Pinpoint the cell where the given text exists, returning its [X, Y] midpoint coordinate. 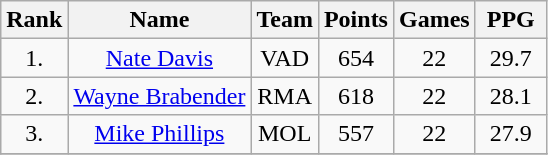
MOL [285, 134]
VAD [285, 58]
618 [356, 96]
654 [356, 58]
RMA [285, 96]
Name [160, 20]
Mike Phillips [160, 134]
1. [34, 58]
Points [356, 20]
557 [356, 134]
Team [285, 20]
2. [34, 96]
Nate Davis [160, 58]
PPG [510, 20]
3. [34, 134]
28.1 [510, 96]
Games [434, 20]
29.7 [510, 58]
27.9 [510, 134]
Rank [34, 20]
Wayne Brabender [160, 96]
